Determine the (x, y) coordinate at the center of the cell enclosing the given text.  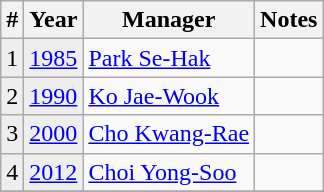
4 (12, 172)
Notes (289, 20)
Manager (169, 20)
1985 (54, 58)
2012 (54, 172)
2000 (54, 134)
Cho Kwang-Rae (169, 134)
Year (54, 20)
Ko Jae-Wook (169, 96)
1 (12, 58)
2 (12, 96)
# (12, 20)
Choi Yong-Soo (169, 172)
1990 (54, 96)
Park Se-Hak (169, 58)
3 (12, 134)
